Capture the cell that displays the provided text and extract its [x, y] central coordinate. 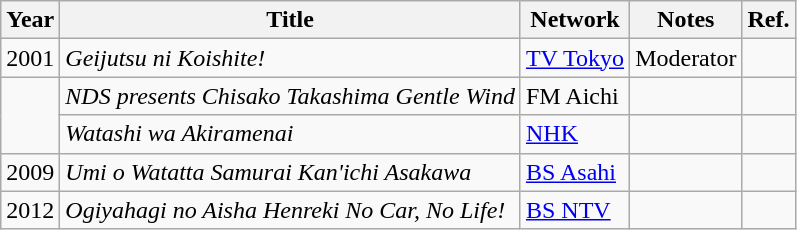
Year [30, 20]
BS Asahi [574, 172]
Ref. [768, 20]
2012 [30, 210]
NDS presents Chisako Takashima Gentle Wind [290, 96]
FM Aichi [574, 96]
Watashi wa Akiramenai [290, 134]
TV Tokyo [574, 58]
Network [574, 20]
Moderator [686, 58]
2001 [30, 58]
BS NTV [574, 210]
Title [290, 20]
2009 [30, 172]
NHK [574, 134]
Ogiyahagi no Aisha Henreki No Car, No Life! [290, 210]
Umi o Watatta Samurai Kan'ichi Asakawa [290, 172]
Notes [686, 20]
Geijutsu ni Koishite! [290, 58]
